Identify which cell holds the provided text, then report its (X, Y) central coordinate. 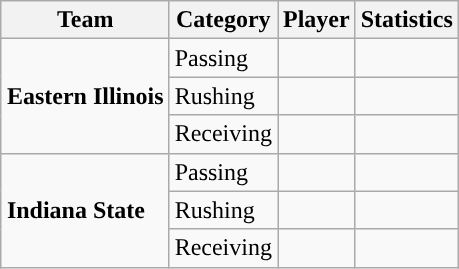
Category (223, 20)
Statistics (406, 20)
Eastern Illinois (85, 96)
Team (85, 20)
Indiana State (85, 210)
Player (317, 20)
